Pinpoint the cell where the given text exists, returning its (X, Y) midpoint coordinate. 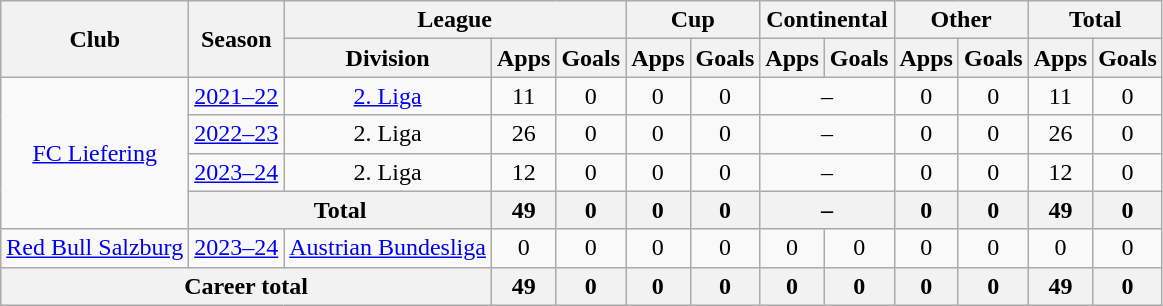
Continental (827, 20)
2022–23 (236, 134)
Austrian Bundesliga (388, 248)
League (455, 20)
Season (236, 39)
Career total (246, 286)
Club (95, 39)
FC Liefering (95, 153)
2021–22 (236, 96)
Other (961, 20)
Red Bull Salzburg (95, 248)
Cup (693, 20)
Division (388, 58)
